Provide the [x, y] coordinate of the cell's center where the given text is located.  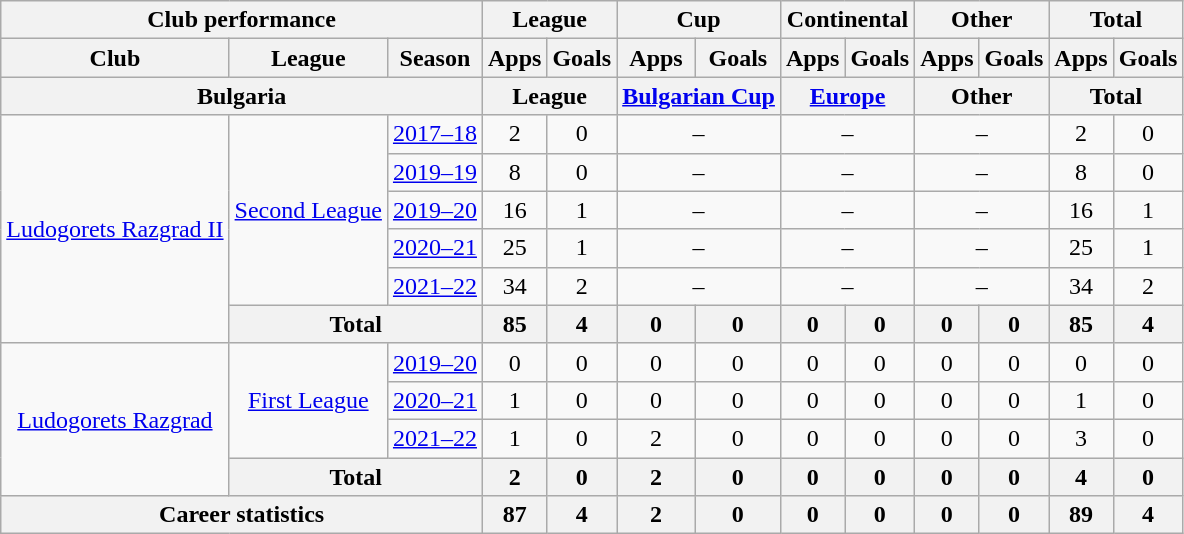
89 [1081, 515]
Cup [699, 20]
Europe [847, 96]
Club [115, 58]
Bulgaria [242, 96]
Ludogorets Razgrad II [115, 229]
3 [1081, 438]
2019–19 [434, 172]
87 [514, 515]
Bulgarian Cup [699, 96]
First League [308, 400]
Ludogorets Razgrad [115, 419]
Career statistics [242, 515]
2017–18 [434, 134]
Continental [847, 20]
Second League [308, 210]
Club performance [242, 20]
Season [434, 58]
